Return (x, y) of the center of cell containing provided text 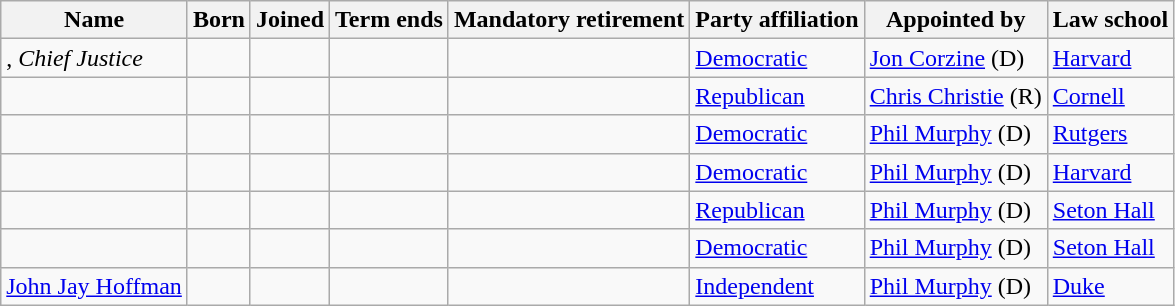
Name (94, 20)
Cornell (1110, 96)
Jon Corzine (D) (956, 58)
Born (218, 20)
Appointed by (956, 20)
, Chief Justice (94, 58)
Chris Christie (R) (956, 96)
Term ends (390, 20)
Mandatory retirement (568, 20)
Joined (290, 20)
Law school (1110, 20)
Party affiliation (777, 20)
John Jay Hoffman (94, 286)
Duke (1110, 286)
Independent (777, 286)
Rutgers (1110, 134)
